Extract the [x, y] coordinate from the center of the cell holding the provided text.  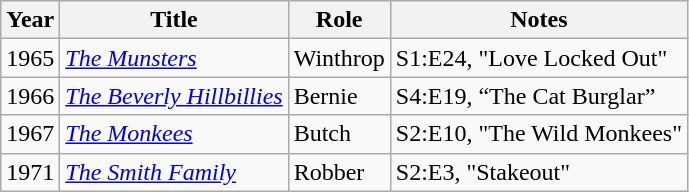
Bernie [339, 96]
S2:E10, "The Wild Monkees" [538, 134]
1971 [30, 172]
Year [30, 20]
1966 [30, 96]
1965 [30, 58]
S4:E19, “The Cat Burglar” [538, 96]
The Smith Family [174, 172]
The Beverly Hillbillies [174, 96]
1967 [30, 134]
The Monkees [174, 134]
Winthrop [339, 58]
Butch [339, 134]
The Munsters [174, 58]
Title [174, 20]
S1:E24, "Love Locked Out" [538, 58]
S2:E3, "Stakeout" [538, 172]
Role [339, 20]
Notes [538, 20]
Robber [339, 172]
